Detect which cell encompasses the target text, then output its (x, y) center coordinate. 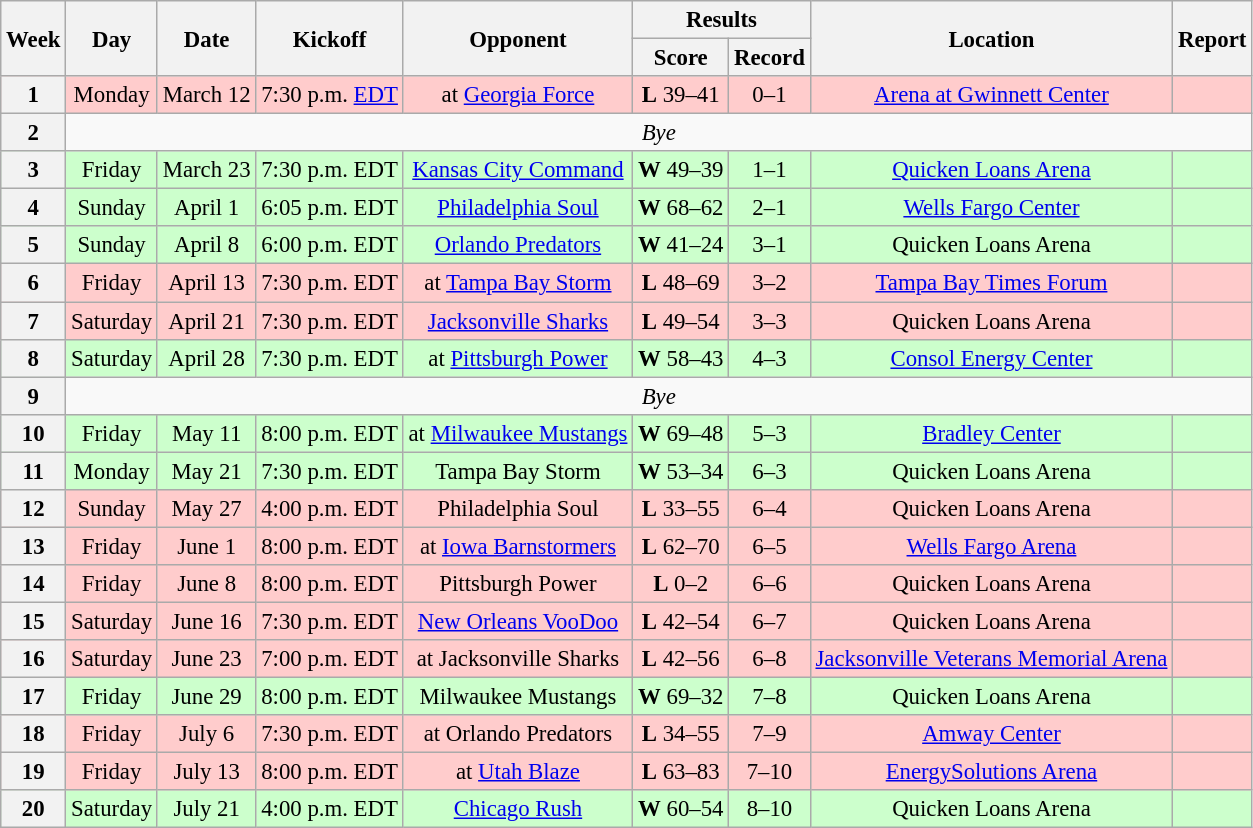
L 49–54 (681, 321)
11 (34, 471)
3–3 (770, 321)
L 63–83 (681, 772)
3 (34, 170)
at Utah Blaze (518, 772)
7:00 p.m. EDT (330, 659)
7 (34, 321)
L 42–56 (681, 659)
6:00 p.m. EDT (330, 245)
2 (34, 133)
16 (34, 659)
June 8 (206, 584)
7–10 (770, 772)
April 28 (206, 358)
Tampa Bay Storm (518, 471)
W 41–24 (681, 245)
Day (112, 38)
1 (34, 95)
6–7 (770, 621)
13 (34, 546)
1–1 (770, 170)
W 58–43 (681, 358)
W 69–32 (681, 697)
7–8 (770, 697)
6:05 p.m. EDT (330, 208)
July 6 (206, 734)
Milwaukee Mustangs (518, 697)
3–2 (770, 283)
Chicago Rush (518, 809)
June 1 (206, 546)
Score (681, 58)
Jacksonville Sharks (518, 321)
L 39–41 (681, 95)
6 (34, 283)
15 (34, 621)
at Milwaukee Mustangs (518, 433)
Results (722, 20)
March 23 (206, 170)
Report (1212, 38)
April 1 (206, 208)
W 60–54 (681, 809)
6–6 (770, 584)
at Jacksonville Sharks (518, 659)
5–3 (770, 433)
Orlando Predators (518, 245)
3–1 (770, 245)
Amway Center (992, 734)
17 (34, 697)
Kansas City Command (518, 170)
Week (34, 38)
New Orleans VooDoo (518, 621)
8 (34, 358)
8–10 (770, 809)
9 (34, 396)
L 62–70 (681, 546)
April 21 (206, 321)
4–3 (770, 358)
7–9 (770, 734)
March 12 (206, 95)
Arena at Gwinnett Center (992, 95)
L 0–2 (681, 584)
June 29 (206, 697)
19 (34, 772)
at Orlando Predators (518, 734)
14 (34, 584)
0–1 (770, 95)
Opponent (518, 38)
at Tampa Bay Storm (518, 283)
Date (206, 38)
EnergySolutions Arena (992, 772)
10 (34, 433)
July 21 (206, 809)
Kickoff (330, 38)
L 33–55 (681, 509)
L 42–54 (681, 621)
Pittsburgh Power (518, 584)
April 8 (206, 245)
2–1 (770, 208)
April 13 (206, 283)
4 (34, 208)
5 (34, 245)
12 (34, 509)
6–5 (770, 546)
L 34–55 (681, 734)
6–8 (770, 659)
at Pittsburgh Power (518, 358)
Wells Fargo Center (992, 208)
May 27 (206, 509)
Consol Energy Center (992, 358)
W 53–34 (681, 471)
at Iowa Barnstormers (518, 546)
May 11 (206, 433)
Bradley Center (992, 433)
Jacksonville Veterans Memorial Arena (992, 659)
20 (34, 809)
June 16 (206, 621)
Record (770, 58)
6–3 (770, 471)
18 (34, 734)
June 23 (206, 659)
W 68–62 (681, 208)
L 48–69 (681, 283)
July 13 (206, 772)
6–4 (770, 509)
Tampa Bay Times Forum (992, 283)
May 21 (206, 471)
W 49–39 (681, 170)
Location (992, 38)
W 69–48 (681, 433)
at Georgia Force (518, 95)
Wells Fargo Arena (992, 546)
